Find where the given text appears and provide that cell's center as [x, y] coordinate. 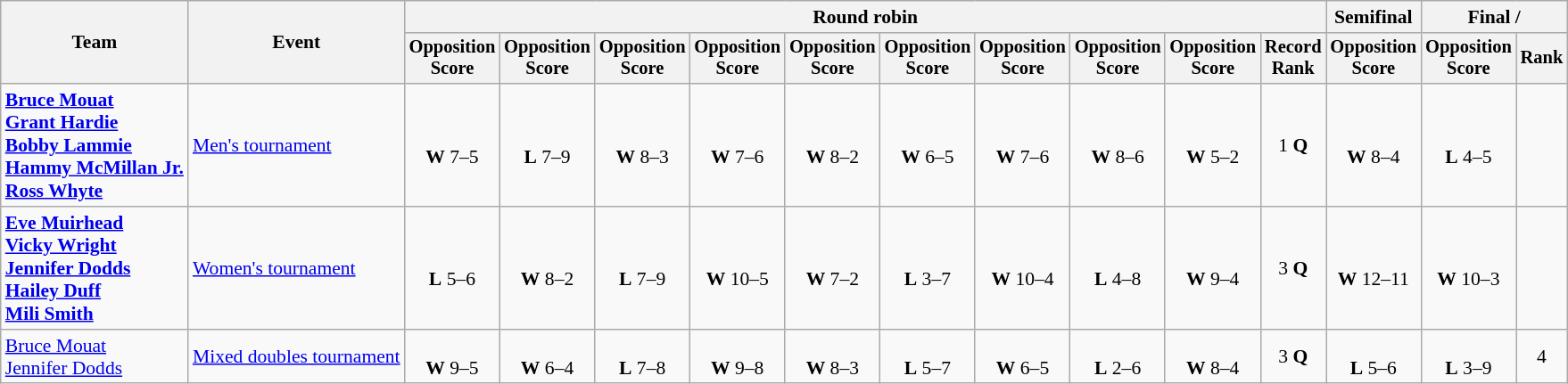
L 7–8 [642, 356]
W 9–8 [737, 356]
W 7–2 [833, 268]
Rank [1542, 59]
W 10–4 [1022, 268]
Semifinal [1374, 17]
Round robin [865, 17]
Team [95, 43]
W 12–11 [1374, 268]
Men's tournament [296, 145]
L 3–7 [928, 268]
Event [296, 43]
Bruce MouatJennifer Dodds [95, 356]
W 9–4 [1213, 268]
W 7–5 [453, 145]
Bruce MouatGrant HardieBobby LammieHammy McMillan Jr.Ross Whyte [95, 145]
L 4–8 [1118, 268]
Final / [1494, 17]
L 3–9 [1468, 356]
4 [1542, 356]
Women's tournament [296, 268]
Mixed doubles tournament [296, 356]
W 8–6 [1118, 145]
W 10–3 [1468, 268]
W 6–4 [548, 356]
L 4–5 [1468, 145]
W 9–5 [453, 356]
W 5–2 [1213, 145]
L 5–7 [928, 356]
L 2–6 [1118, 356]
Eve MuirheadVicky WrightJennifer DoddsHailey DuffMili Smith [95, 268]
RecordRank [1293, 59]
W 10–5 [737, 268]
1 Q [1293, 145]
